Return [X, Y] of the center of cell containing provided text 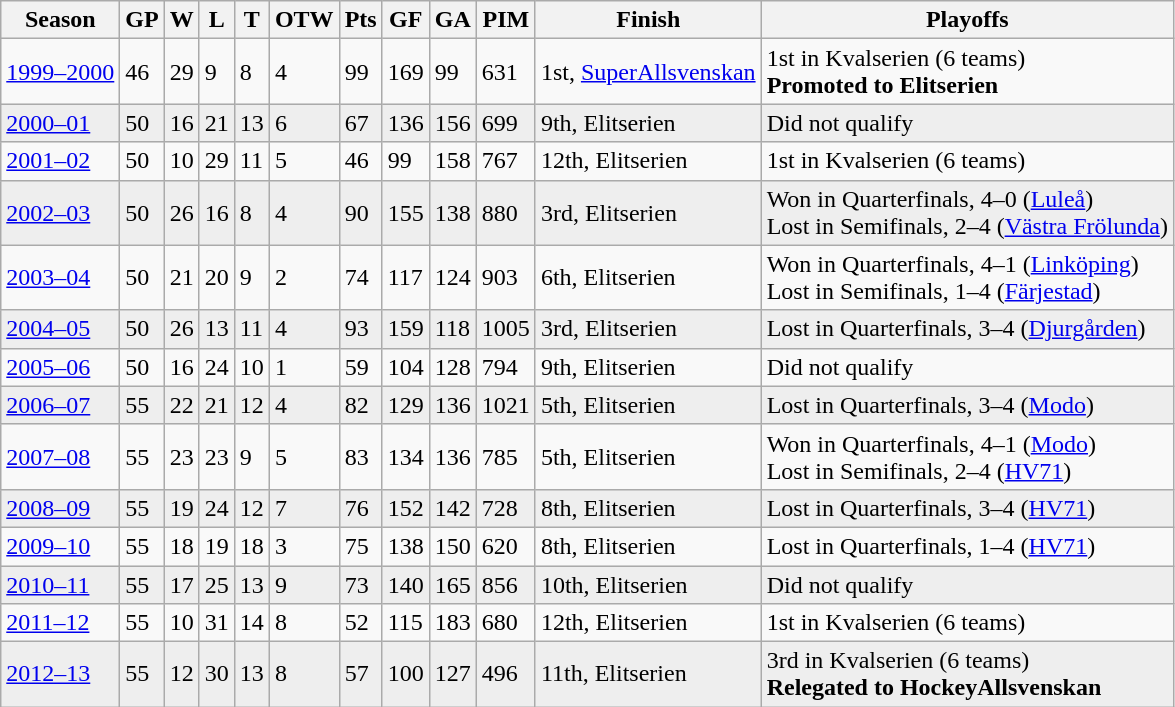
Finish [648, 20]
90 [360, 212]
1005 [506, 329]
117 [406, 278]
165 [452, 585]
150 [452, 546]
785 [506, 456]
GF [406, 20]
73 [360, 585]
25 [216, 585]
Won in Quarterfinals, 4–1 (Modo) Lost in Semifinals, 2–4 (HV71) [967, 456]
Season [60, 20]
2 [304, 278]
20 [216, 278]
2010–11 [60, 585]
2005–06 [60, 367]
1999–2000 [60, 72]
Won in Quarterfinals, 4–1 (Linköping) Lost in Semifinals, 1–4 (Färjestad) [967, 278]
59 [360, 367]
1021 [506, 405]
67 [360, 123]
Playoffs [967, 20]
75 [360, 546]
31 [216, 623]
880 [506, 212]
57 [360, 674]
83 [360, 456]
115 [406, 623]
30 [216, 674]
2008–09 [60, 508]
159 [406, 329]
OTW [304, 20]
680 [506, 623]
142 [452, 508]
GP [142, 20]
17 [182, 585]
6 [304, 123]
127 [452, 674]
856 [506, 585]
93 [360, 329]
134 [406, 456]
14 [252, 623]
903 [506, 278]
140 [406, 585]
1st, SuperAllsvenskan [648, 72]
GA [452, 20]
1st in Kvalserien (6 teams) Promoted to Elitserien [967, 72]
794 [506, 367]
2007–08 [60, 456]
10th, Elitserien [648, 585]
52 [360, 623]
620 [506, 546]
3rd in Kvalserien (6 teams) Relegated to HockeyAllsvenskan [967, 674]
2012–13 [60, 674]
76 [360, 508]
2004–05 [60, 329]
699 [506, 123]
767 [506, 161]
Pts [360, 20]
Lost in Quarterfinals, 3–4 (Modo) [967, 405]
2000–01 [60, 123]
T [252, 20]
PIM [506, 20]
124 [452, 278]
2011–12 [60, 623]
158 [452, 161]
22 [182, 405]
728 [506, 508]
631 [506, 72]
2009–10 [60, 546]
155 [406, 212]
169 [406, 72]
Won in Quarterfinals, 4–0 (Luleå) Lost in Semifinals, 2–4 (Västra Frölunda) [967, 212]
1 [304, 367]
156 [452, 123]
183 [452, 623]
11th, Elitserien [648, 674]
100 [406, 674]
118 [452, 329]
2003–04 [60, 278]
496 [506, 674]
Lost in Quarterfinals, 1–4 (HV71) [967, 546]
104 [406, 367]
2001–02 [60, 161]
Lost in Quarterfinals, 3–4 (HV71) [967, 508]
L [216, 20]
7 [304, 508]
152 [406, 508]
Lost in Quarterfinals, 3–4 (Djurgården) [967, 329]
6th, Elitserien [648, 278]
3 [304, 546]
129 [406, 405]
2006–07 [60, 405]
82 [360, 405]
W [182, 20]
74 [360, 278]
128 [452, 367]
2002–03 [60, 212]
